Search for the cell housing the specified text and yield its [X, Y] center coordinate. 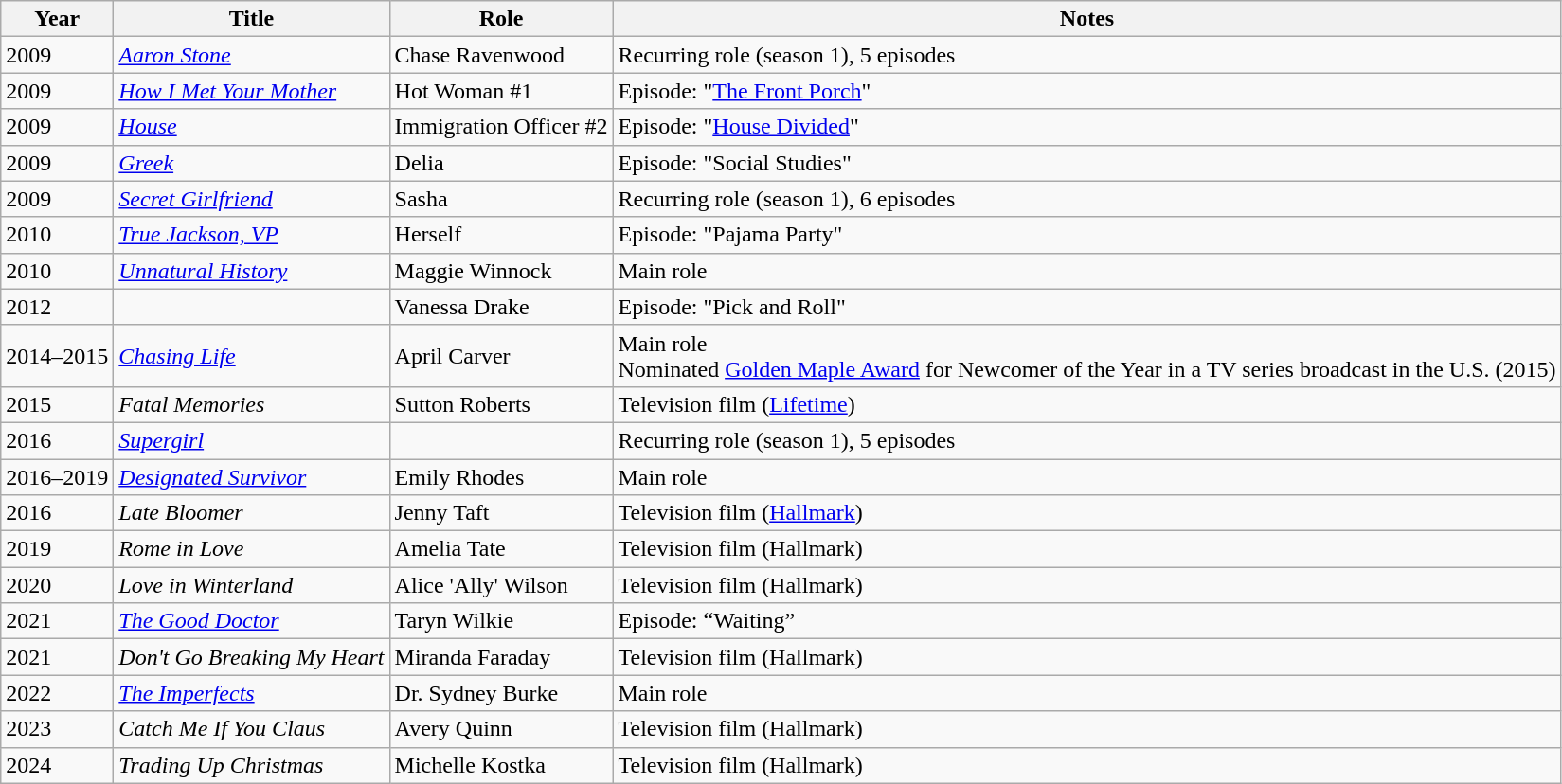
Michelle Kostka [501, 765]
Alice 'Ally' Wilson [501, 585]
Amelia Tate [501, 549]
Sutton Roberts [501, 404]
Avery Quinn [501, 729]
Don't Go Breaking My Heart [252, 657]
Secret Girlfriend [252, 199]
Greek [252, 163]
Notes [1087, 19]
House [252, 127]
Chase Ravenwood [501, 55]
Supergirl [252, 440]
Jenny Taft [501, 513]
Taryn Wilkie [501, 621]
Episode: “Waiting” [1087, 621]
Fatal Memories [252, 404]
Role [501, 19]
Delia [501, 163]
Title [252, 19]
Chasing Life [252, 356]
2014–2015 [57, 356]
True Jackson, VP [252, 235]
Episode: "Pajama Party" [1087, 235]
Episode: "House Divided" [1087, 127]
2015 [57, 404]
Designated Survivor [252, 476]
Year [57, 19]
2023 [57, 729]
Herself [501, 235]
Television film (Lifetime) [1087, 404]
2024 [57, 765]
The Good Doctor [252, 621]
2016–2019 [57, 476]
Episode: "Pick and Roll" [1087, 307]
Episode: "Social Studies" [1087, 163]
Dr. Sydney Burke [501, 693]
Aaron Stone [252, 55]
Rome in Love [252, 549]
Vanessa Drake [501, 307]
The Imperfects [252, 693]
2022 [57, 693]
Late Bloomer [252, 513]
2012 [57, 307]
How I Met Your Mother [252, 91]
Miranda Faraday [501, 657]
2019 [57, 549]
Episode: "The Front Porch" [1087, 91]
Recurring role (season 1), 6 episodes [1087, 199]
Emily Rhodes [501, 476]
Main roleNominated Golden Maple Award for Newcomer of the Year in a TV series broadcast in the U.S. (2015) [1087, 356]
April Carver [501, 356]
Catch Me If You Claus [252, 729]
Love in Winterland [252, 585]
2020 [57, 585]
Immigration Officer #2 [501, 127]
Trading Up Christmas [252, 765]
Unnatural History [252, 271]
Hot Woman #1 [501, 91]
Sasha [501, 199]
Maggie Winnock [501, 271]
